Determine the (x, y) coordinate at the center of the cell enclosing the given text.  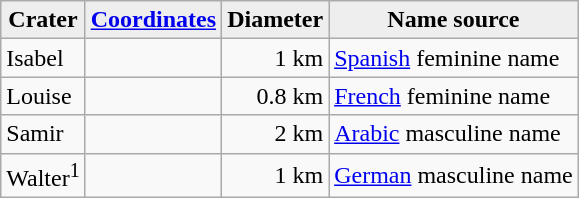
Arabic masculine name (454, 134)
French feminine name (454, 96)
Crater (43, 20)
Spanish feminine name (454, 58)
Louise (43, 96)
Diameter (276, 20)
Coordinates (153, 20)
0.8 km (276, 96)
German masculine name (454, 176)
Isabel (43, 58)
2 km (276, 134)
Walter1 (43, 176)
Name source (454, 20)
Samir (43, 134)
